Search for the cell housing the specified text and yield its (X, Y) center coordinate. 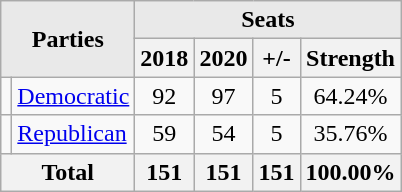
Strength (350, 58)
100.00% (350, 172)
Democratic (74, 96)
92 (164, 96)
Republican (74, 134)
54 (224, 134)
+/- (276, 58)
64.24% (350, 96)
59 (164, 134)
Parties (68, 39)
2018 (164, 58)
Seats (268, 20)
2020 (224, 58)
97 (224, 96)
Total (68, 172)
35.76% (350, 134)
